Capture the cell that displays the provided text and extract its (x, y) central coordinate. 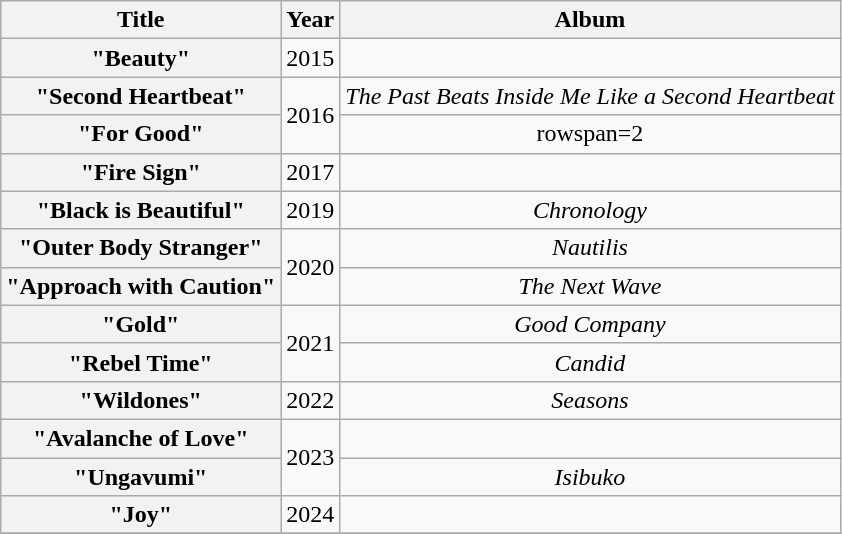
2016 (310, 115)
2020 (310, 267)
"Approach with Caution" (141, 286)
"Joy" (141, 515)
Chronology (590, 210)
"Gold" (141, 324)
rowspan=2 (590, 134)
The Past Beats Inside Me Like a Second Heartbeat (590, 96)
"Outer Body Stranger" (141, 248)
Title (141, 20)
Candid (590, 362)
2022 (310, 400)
"Avalanche of Love" (141, 438)
"Black is Beautiful" (141, 210)
Good Company (590, 324)
Album (590, 20)
"Ungavumi" (141, 477)
Year (310, 20)
The Next Wave (590, 286)
2023 (310, 457)
"Second Heartbeat" (141, 96)
2017 (310, 172)
Isibuko (590, 477)
"Fire Sign" (141, 172)
Nautilis (590, 248)
"Wildones" (141, 400)
2019 (310, 210)
"For Good" (141, 134)
"Beauty" (141, 58)
2015 (310, 58)
2021 (310, 343)
"Rebel Time" (141, 362)
Seasons (590, 400)
2024 (310, 515)
